Return the [x, y] coordinate for the center point of the cell that contains the specified text.  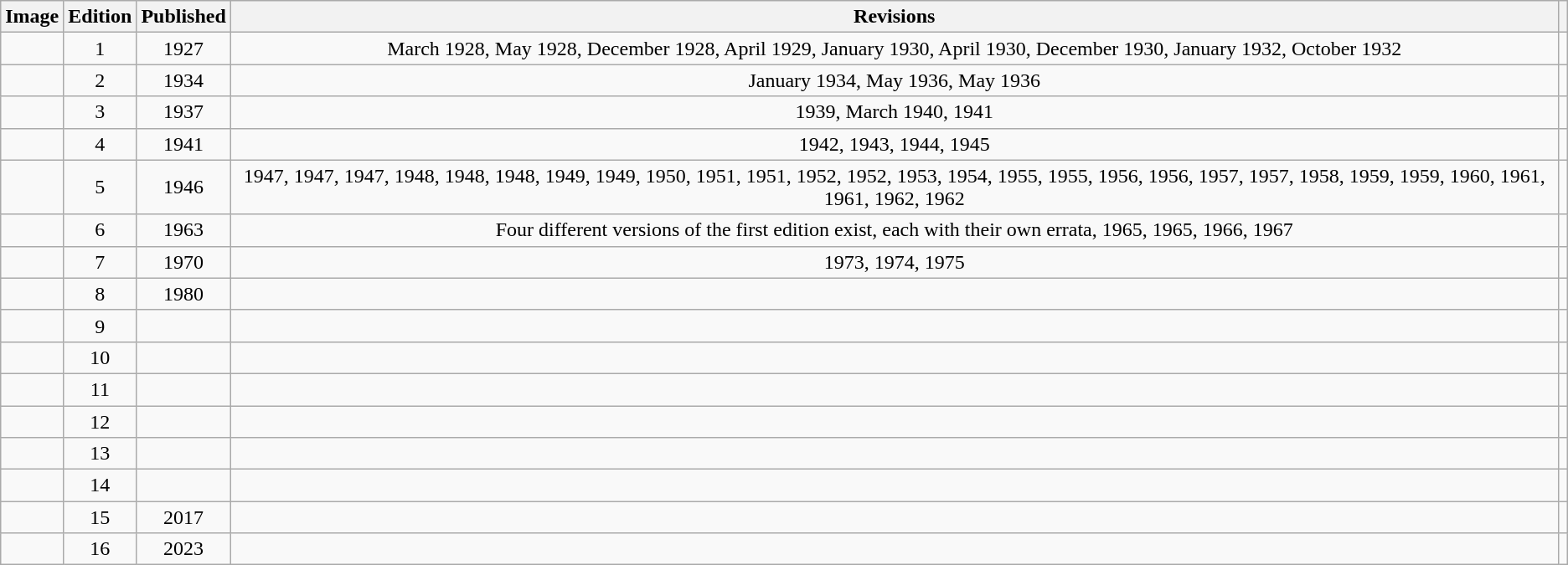
2017 [183, 517]
2 [101, 80]
2023 [183, 549]
4 [101, 144]
1927 [183, 49]
13 [101, 454]
1970 [183, 262]
January 1934, May 1936, May 1936 [895, 80]
1946 [183, 187]
6 [101, 230]
1963 [183, 230]
12 [101, 421]
11 [101, 389]
1980 [183, 294]
Edition [101, 17]
1939, March 1940, 1941 [895, 112]
1941 [183, 144]
15 [101, 517]
1937 [183, 112]
5 [101, 187]
9 [101, 326]
7 [101, 262]
10 [101, 357]
1 [101, 49]
8 [101, 294]
1973, 1974, 1975 [895, 262]
16 [101, 549]
Image [32, 17]
March 1928, May 1928, December 1928, April 1929, January 1930, April 1930, December 1930, January 1932, October 1932 [895, 49]
Four different versions of the first edition exist, each with their own errata, 1965, 1965, 1966, 1967 [895, 230]
14 [101, 485]
1942, 1943, 1944, 1945 [895, 144]
Published [183, 17]
Revisions [895, 17]
1934 [183, 80]
3 [101, 112]
